Find where the given text appears and provide that cell's center as (X, Y) coordinate. 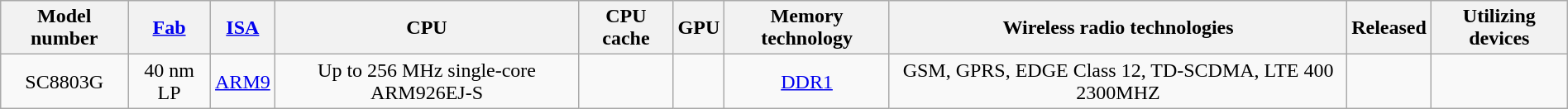
Fab (170, 28)
GSM, GPRS, EDGE Class 12, TD-SCDMA, LTE 400 2300MHZ (1118, 81)
Wireless radio technologies (1118, 28)
ARM9 (243, 81)
CPU cache (626, 28)
GPU (699, 28)
40 nm LP (170, 81)
Released (1389, 28)
DDR1 (807, 81)
Memory technology (807, 28)
Up to 256 MHz single-core ARM926EJ-S (427, 81)
Utilizing devices (1499, 28)
Model number (65, 28)
ISA (243, 28)
SC8803G (65, 81)
CPU (427, 28)
